Output the (X, Y) coordinate of the center of the cell containing the given text.  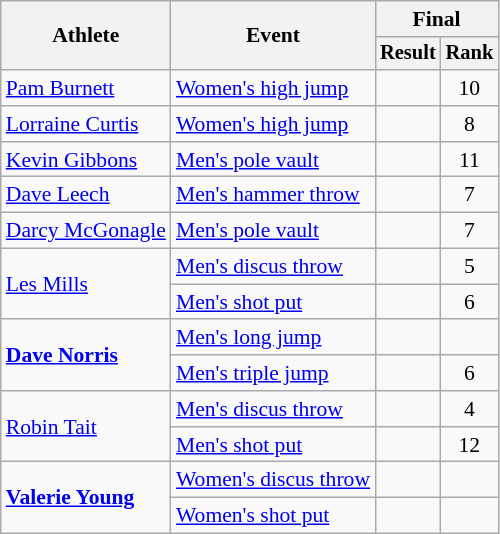
Women's discus throw (273, 480)
Pam Burnett (86, 88)
Women's shot put (273, 516)
Dave Norris (86, 356)
Men's triple jump (273, 373)
5 (470, 267)
Dave Leech (86, 195)
10 (470, 88)
Lorraine Curtis (86, 124)
4 (470, 409)
Valerie Young (86, 498)
Les Mills (86, 284)
Result (408, 54)
Athlete (86, 36)
Men's long jump (273, 338)
8 (470, 124)
Darcy McGonagle (86, 231)
Event (273, 36)
Robin Tait (86, 426)
Kevin Gibbons (86, 160)
11 (470, 160)
Final (436, 19)
Men's hammer throw (273, 195)
Rank (470, 54)
12 (470, 445)
